Search for the cell housing the specified text and yield its (X, Y) center coordinate. 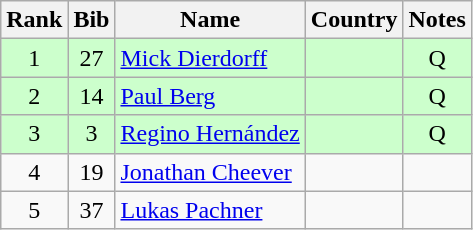
14 (92, 96)
Paul Berg (210, 96)
Country (354, 20)
Name (210, 20)
1 (34, 58)
5 (34, 210)
Regino Hernández (210, 134)
Bib (92, 20)
Rank (34, 20)
2 (34, 96)
Jonathan Cheever (210, 172)
27 (92, 58)
19 (92, 172)
37 (92, 210)
Notes (437, 20)
Lukas Pachner (210, 210)
Mick Dierdorff (210, 58)
4 (34, 172)
